Find where the given text appears and provide that cell's center as [X, Y] coordinate. 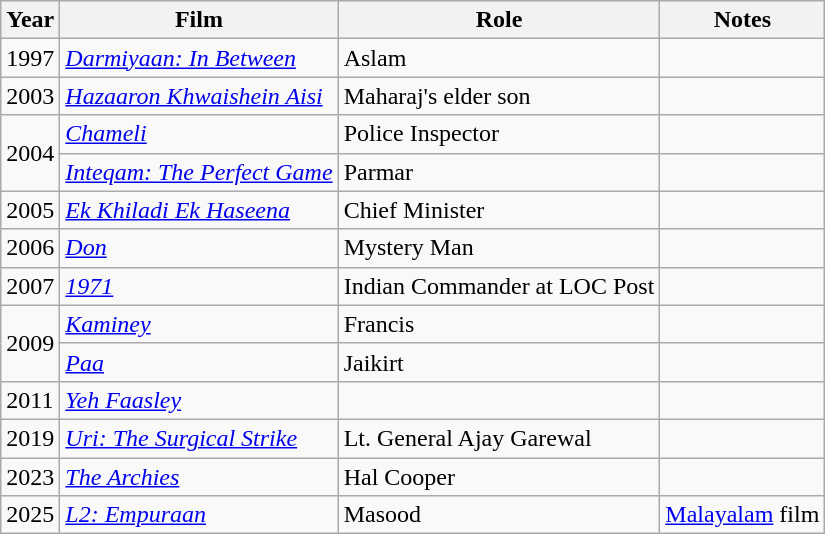
Ek Khiladi Ek Haseena [199, 210]
Mystery Man [499, 248]
2006 [30, 248]
2003 [30, 96]
Francis [499, 324]
2005 [30, 210]
Darmiyaan: In Between [199, 58]
Uri: The Surgical Strike [199, 438]
Parmar [499, 172]
L2: Empuraan [199, 515]
Chameli [199, 134]
2011 [30, 400]
2007 [30, 286]
2009 [30, 343]
1971 [199, 286]
Hal Cooper [499, 477]
Don [199, 248]
2019 [30, 438]
2025 [30, 515]
Yeh Faasley [199, 400]
The Archies [199, 477]
Paa [199, 362]
Jaikirt [499, 362]
Chief Minister [499, 210]
Hazaaron Khwaishein Aisi [199, 96]
Role [499, 20]
Inteqam: The Perfect Game [199, 172]
Police Inspector [499, 134]
Notes [742, 20]
2004 [30, 153]
Year [30, 20]
Maharaj's elder son [499, 96]
Aslam [499, 58]
Masood [499, 515]
2023 [30, 477]
Lt. General Ajay Garewal [499, 438]
Kaminey [199, 324]
1997 [30, 58]
Film [199, 20]
Indian Commander at LOC Post [499, 286]
Malayalam film [742, 515]
